Determine the (X, Y) coordinate at the center of the cell enclosing the given text.  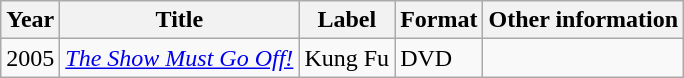
Other information (584, 20)
Label (347, 20)
Title (180, 20)
2005 (30, 58)
Kung Fu (347, 58)
Format (439, 20)
The Show Must Go Off! (180, 58)
DVD (439, 58)
Year (30, 20)
